Find where the given text appears and provide that cell's center as (x, y) coordinate. 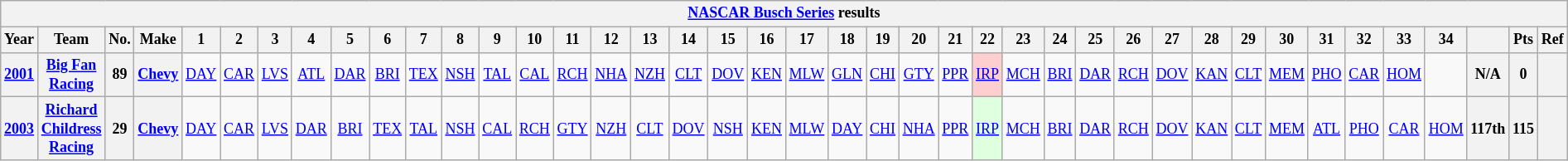
Pts (1524, 40)
32 (1364, 40)
21 (956, 40)
31 (1327, 40)
25 (1095, 40)
14 (688, 40)
5 (350, 40)
4 (311, 40)
13 (650, 40)
34 (1446, 40)
2003 (20, 129)
117th (1488, 129)
7 (423, 40)
Big Fan Racing (71, 75)
30 (1287, 40)
0 (1524, 75)
24 (1060, 40)
15 (728, 40)
17 (807, 40)
Make (158, 40)
Team (71, 40)
3 (275, 40)
22 (987, 40)
23 (1023, 40)
8 (461, 40)
11 (572, 40)
28 (1212, 40)
No. (119, 40)
26 (1133, 40)
20 (919, 40)
Year (20, 40)
33 (1405, 40)
GLN (847, 75)
16 (767, 40)
18 (847, 40)
89 (119, 75)
27 (1172, 40)
N/A (1488, 75)
6 (388, 40)
10 (534, 40)
12 (611, 40)
19 (883, 40)
Richard Childress Racing (71, 129)
2 (239, 40)
NASCAR Busch Series results (784, 13)
Ref (1552, 40)
115 (1524, 129)
2001 (20, 75)
9 (497, 40)
1 (201, 40)
